Provide the (x, y) coordinate of the cell's center where the given text is located.  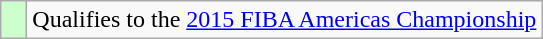
Qualifies to the 2015 FIBA Americas Championship (284, 20)
